Locate the cell with the specified text and output its (x, y) center coordinate. 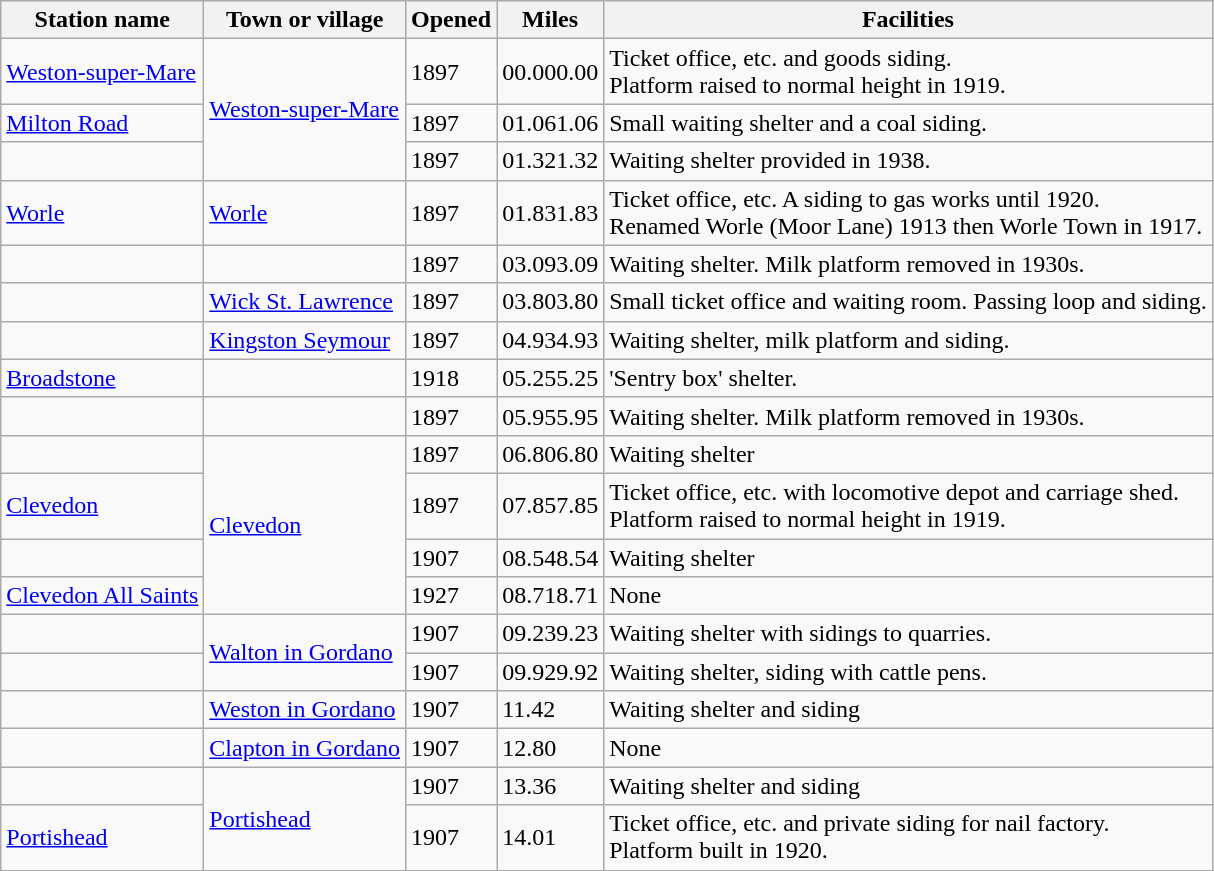
12.80 (550, 748)
Kingston Seymour (305, 340)
05.255.25 (550, 378)
Small ticket office and waiting room. Passing loop and siding. (908, 302)
01.061.06 (550, 123)
Wick St. Lawrence (305, 302)
Ticket office, etc. and private siding for nail factory.Platform built in 1920. (908, 838)
05.955.95 (550, 416)
Miles (550, 20)
06.806.80 (550, 454)
08.548.54 (550, 557)
Milton Road (102, 123)
Station name (102, 20)
00.000.00 (550, 72)
07.857.85 (550, 506)
Opened (452, 20)
Waiting shelter with sidings to quarries. (908, 634)
'Sentry box' shelter. (908, 378)
01.831.83 (550, 212)
14.01 (550, 838)
Waiting shelter provided in 1938. (908, 161)
03.093.09 (550, 264)
Waiting shelter, milk platform and siding. (908, 340)
Clapton in Gordano (305, 748)
08.718.71 (550, 596)
09.239.23 (550, 634)
13.36 (550, 786)
Weston in Gordano (305, 710)
1918 (452, 378)
Waiting shelter, siding with cattle pens. (908, 672)
11.42 (550, 710)
Ticket office, etc. and goods siding.Platform raised to normal height in 1919. (908, 72)
Ticket office, etc. with locomotive depot and carriage shed.Platform raised to normal height in 1919. (908, 506)
Town or village (305, 20)
03.803.80 (550, 302)
Ticket office, etc. A siding to gas works until 1920.Renamed Worle (Moor Lane) 1913 then Worle Town in 1917. (908, 212)
Clevedon All Saints (102, 596)
1927 (452, 596)
09.929.92 (550, 672)
Facilities (908, 20)
Small waiting shelter and a coal siding. (908, 123)
Broadstone (102, 378)
Walton in Gordano (305, 653)
01.321.32 (550, 161)
04.934.93 (550, 340)
